From the cell containing the given text, extract its center point as [x, y] coordinate. 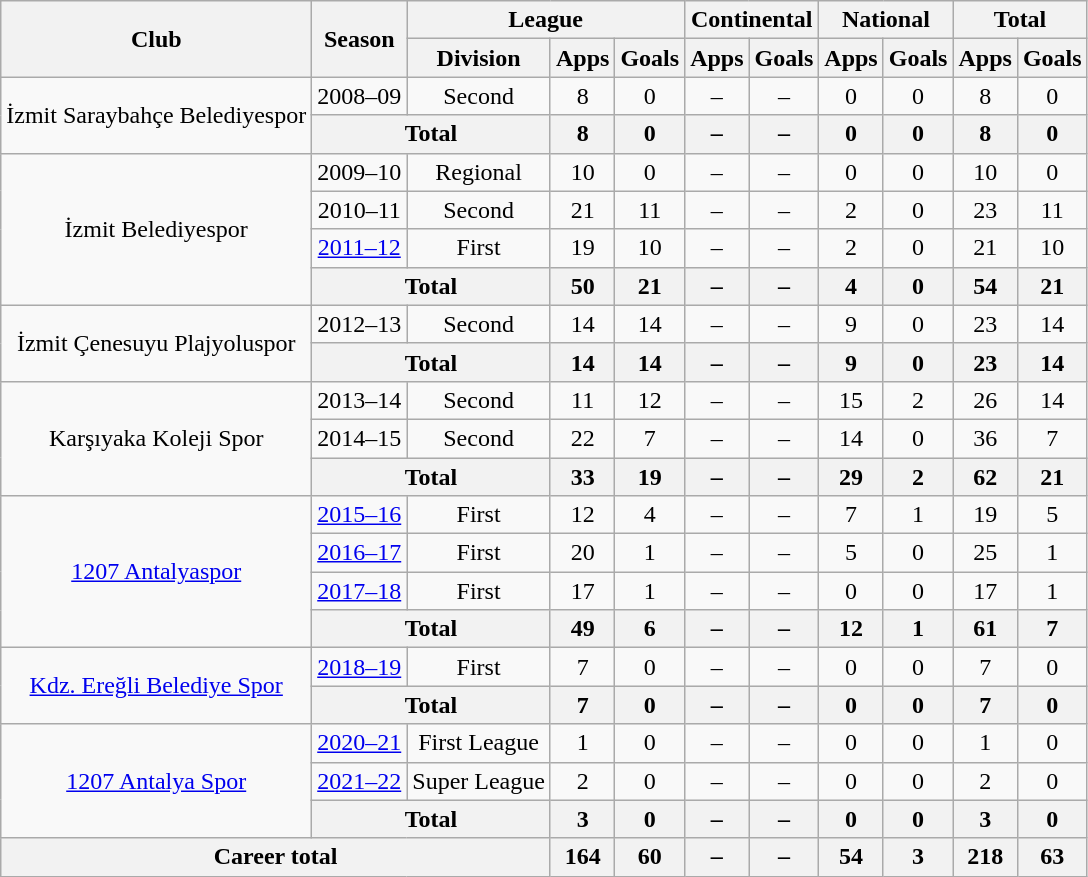
33 [582, 477]
1207 Antalya Spor [156, 781]
Career total [276, 857]
First League [479, 743]
Regional [479, 172]
164 [582, 857]
2010–11 [360, 210]
6 [650, 629]
Division [479, 58]
2018–19 [360, 667]
İzmit Belediyespor [156, 229]
Season [360, 39]
2017–18 [360, 591]
İzmit Saraybahçe Belediyespor [156, 115]
218 [985, 857]
20 [582, 553]
26 [985, 400]
2013–14 [360, 400]
Kdz. Ereğli Belediye Spor [156, 686]
1207 Antalyaspor [156, 572]
Continental [752, 20]
2020–21 [360, 743]
15 [851, 400]
İzmit Çenesuyu Plajyoluspor [156, 343]
61 [985, 629]
60 [650, 857]
29 [851, 477]
63 [1052, 857]
2016–17 [360, 553]
2011–12 [360, 248]
2014–15 [360, 438]
50 [582, 286]
49 [582, 629]
Super League [479, 781]
2008–09 [360, 96]
2012–13 [360, 324]
25 [985, 553]
National [886, 20]
36 [985, 438]
Club [156, 39]
Karşıyaka Koleji Spor [156, 438]
62 [985, 477]
2015–16 [360, 515]
2021–22 [360, 781]
League [546, 20]
22 [582, 438]
2009–10 [360, 172]
